Identify which cell holds the provided text, then report its [X, Y] central coordinate. 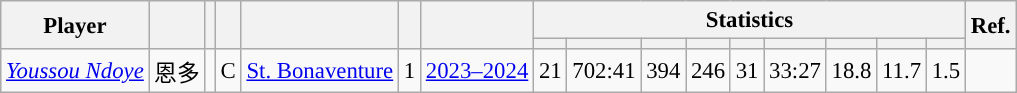
C [228, 71]
702:41 [604, 71]
恩多 [177, 71]
394 [664, 71]
2023–2024 [476, 71]
Player [75, 25]
11.7 [902, 71]
Ref. [990, 25]
Statistics [750, 20]
1.5 [946, 71]
31 [746, 71]
Youssou Ndoye [75, 71]
1 [409, 71]
St. Bonaventure [320, 71]
246 [708, 71]
21 [550, 71]
18.8 [851, 71]
33:27 [796, 71]
